Scan for the cell matching the given text and deliver its (x, y) coordinate at center. 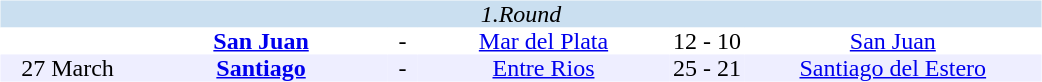
Mar del Plata (543, 42)
1.Round (520, 14)
25 - 21 (707, 68)
12 - 10 (707, 42)
Santiago del Estero (892, 68)
Entre Rios (543, 68)
27 March (67, 68)
Santiago (262, 68)
